Capture the cell that displays the provided text and extract its [x, y] central coordinate. 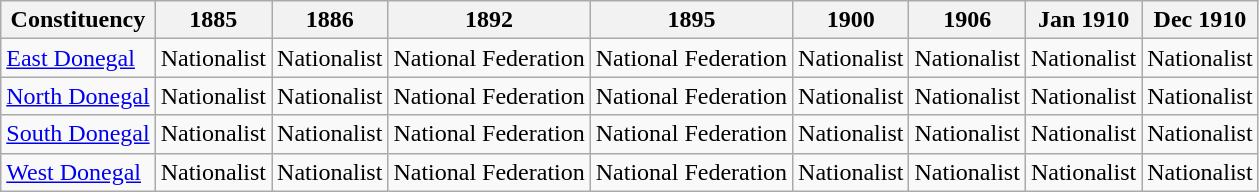
West Donegal [78, 172]
South Donegal [78, 134]
1900 [851, 20]
North Donegal [78, 96]
Jan 1910 [1083, 20]
1906 [967, 20]
East Donegal [78, 58]
1885 [213, 20]
1886 [330, 20]
Dec 1910 [1200, 20]
1895 [691, 20]
Constituency [78, 20]
1892 [489, 20]
